Provide the (X, Y) coordinate of the cell's center where the given text is located.  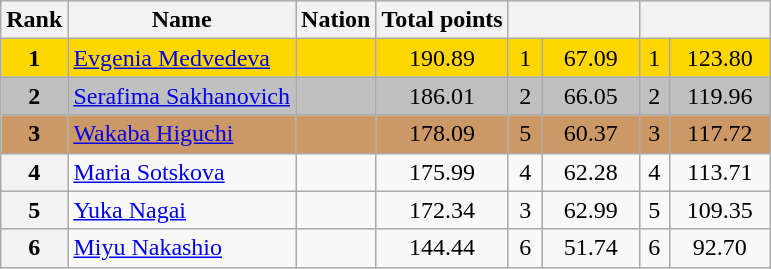
Miyu Nakashio (182, 248)
Wakaba Higuchi (182, 134)
113.71 (720, 172)
Yuka Nagai (182, 210)
186.01 (442, 96)
67.09 (590, 58)
172.34 (442, 210)
60.37 (590, 134)
Name (182, 20)
51.74 (590, 248)
Nation (336, 20)
Rank (34, 20)
66.05 (590, 96)
117.72 (720, 134)
Serafima Sakhanovich (182, 96)
109.35 (720, 210)
123.80 (720, 58)
Evgenia Medvedeva (182, 58)
190.89 (442, 58)
178.09 (442, 134)
119.96 (720, 96)
Maria Sotskova (182, 172)
62.99 (590, 210)
175.99 (442, 172)
Total points (442, 20)
144.44 (442, 248)
92.70 (720, 248)
62.28 (590, 172)
